From the cell containing the given text, extract its center point as (x, y) coordinate. 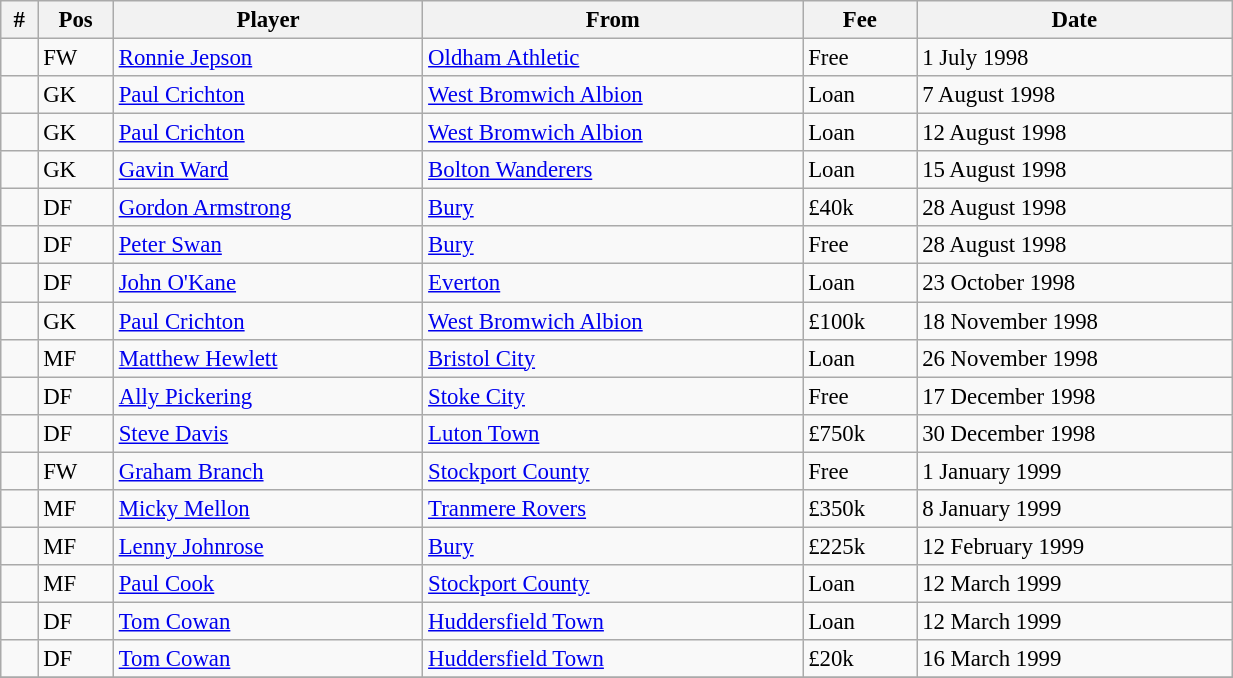
Stoke City (613, 396)
Gavin Ward (268, 170)
1 January 1999 (1074, 471)
7 August 1998 (1074, 95)
15 August 1998 (1074, 170)
Steve Davis (268, 433)
£40k (860, 208)
Fee (860, 20)
Bolton Wanderers (613, 170)
1 July 1998 (1074, 58)
£750k (860, 433)
Micky Mellon (268, 509)
12 August 1998 (1074, 133)
Luton Town (613, 433)
£20k (860, 659)
Pos (76, 20)
17 December 1998 (1074, 396)
Date (1074, 20)
Graham Branch (268, 471)
8 January 1999 (1074, 509)
Bristol City (613, 358)
Lenny Johnrose (268, 546)
Gordon Armstrong (268, 208)
Ally Pickering (268, 396)
Player (268, 20)
Ronnie Jepson (268, 58)
26 November 1998 (1074, 358)
12 February 1999 (1074, 546)
Paul Cook (268, 584)
£225k (860, 546)
# (20, 20)
£100k (860, 321)
Peter Swan (268, 245)
23 October 1998 (1074, 283)
Tranmere Rovers (613, 509)
Oldham Athletic (613, 58)
Matthew Hewlett (268, 358)
30 December 1998 (1074, 433)
16 March 1999 (1074, 659)
£350k (860, 509)
John O'Kane (268, 283)
From (613, 20)
Everton (613, 283)
18 November 1998 (1074, 321)
